Search for the cell housing the specified text and yield its (x, y) center coordinate. 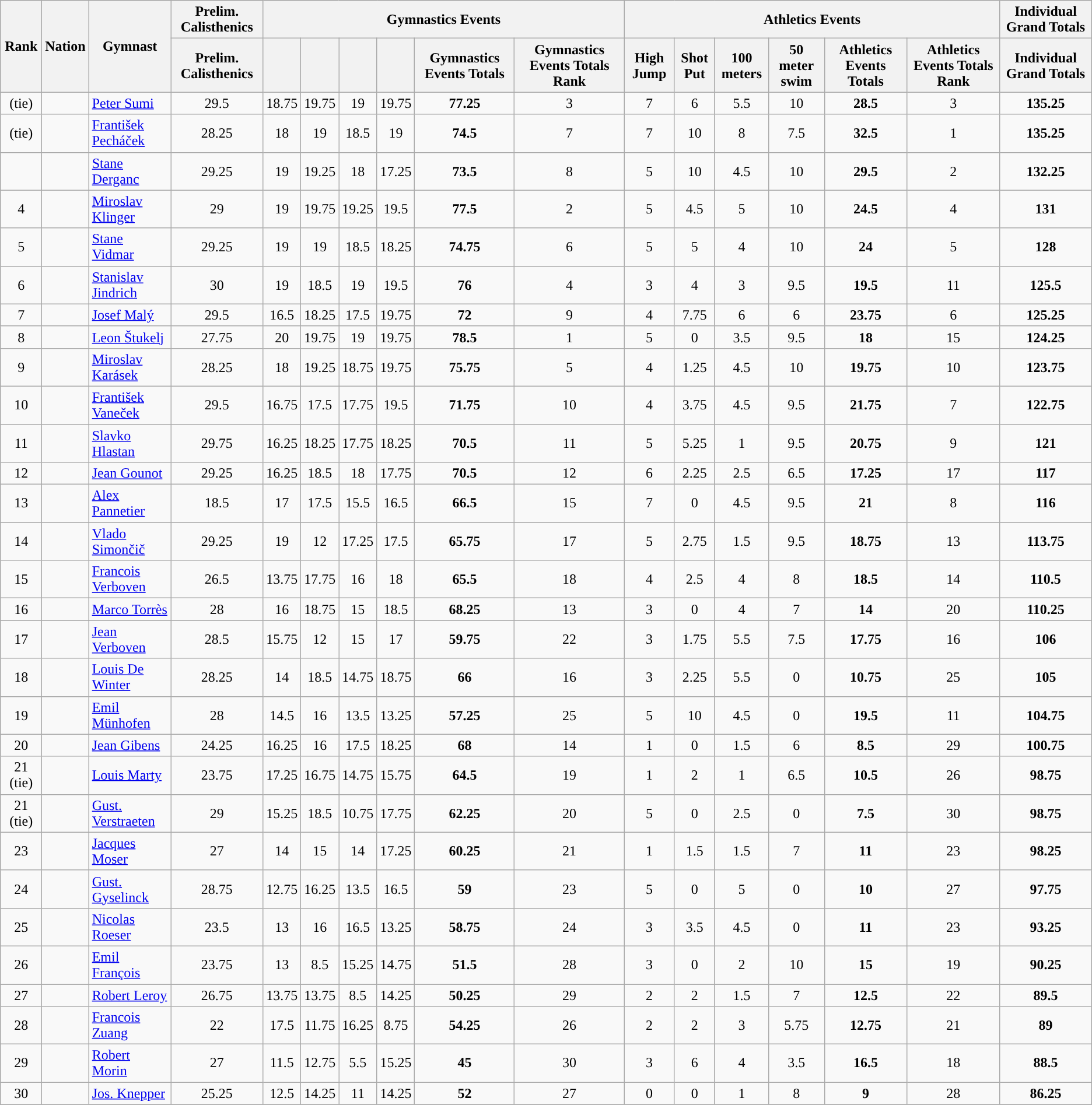
113.75 (1046, 541)
52 (464, 1093)
32.5 (866, 133)
68.25 (464, 609)
90.25 (1046, 964)
58.75 (464, 927)
Miroslav Karásek (129, 367)
2.75 (694, 541)
121 (1046, 443)
66.5 (464, 504)
54.25 (464, 1025)
93.25 (1046, 927)
1.75 (694, 639)
High Jump (649, 65)
128 (1046, 247)
Louis De Winter (129, 678)
123.75 (1046, 367)
Gymnastics Events Totals Rank (569, 65)
68 (464, 745)
24.25 (217, 745)
Miroslav Klinger (129, 209)
11.75 (320, 1025)
Stane Vidmar (129, 247)
59.75 (464, 639)
74.75 (464, 247)
Gymnastics Events Totals (464, 65)
106 (1046, 639)
45 (464, 1064)
Jos. Knepper (129, 1093)
Athletics Events Totals (866, 65)
29.75 (217, 443)
89.5 (1046, 995)
1.25 (694, 367)
71.75 (464, 405)
23.5 (217, 927)
62.25 (464, 813)
125.5 (1046, 285)
Nation (65, 47)
73.5 (464, 171)
Gymnast (129, 47)
Leon Štukelj (129, 337)
Robert Morin (129, 1064)
88.5 (1046, 1064)
100.75 (1046, 745)
Nicolas Roeser (129, 927)
3.75 (694, 405)
Gust. Gyselinck (129, 889)
Jacques Moser (129, 851)
98.25 (1046, 851)
Gust. Verstraeten (129, 813)
Rank (21, 47)
20.75 (866, 443)
8.75 (395, 1025)
Francois Zuang (129, 1025)
50.25 (464, 995)
Louis Marty (129, 776)
89 (1046, 1025)
76 (464, 285)
104.75 (1046, 715)
Stanislav Jindrich (129, 285)
14.5 (282, 715)
Shot Put (694, 65)
125.25 (1046, 315)
110.25 (1046, 609)
Athletics Events Totals Rank (953, 65)
10.5 (866, 776)
72 (464, 315)
117 (1046, 473)
Marco Torrès (129, 609)
7.75 (694, 315)
78.5 (464, 337)
Stane Derganc (129, 171)
131 (1046, 209)
Peter Sumi (129, 103)
11.5 (282, 1064)
60.25 (464, 851)
27.75 (217, 337)
86.25 (1046, 1093)
Emil Münhofen (129, 715)
21.75 (866, 405)
František Pecháček (129, 133)
64.5 (464, 776)
77.5 (464, 209)
59 (464, 889)
110.5 (1046, 580)
Vlado Simončič (129, 541)
František Vaneček (129, 405)
Jean Gounot (129, 473)
Athletics Events (812, 20)
50 meter swim (796, 65)
Josef Malý (129, 315)
26.5 (217, 580)
116 (1046, 504)
65.5 (464, 580)
24.5 (866, 209)
5.75 (796, 1025)
Francois Verboven (129, 580)
15.5 (358, 504)
5.25 (694, 443)
Alex Pannetier (129, 504)
65.75 (464, 541)
132.25 (1046, 171)
124.25 (1046, 337)
25.25 (217, 1093)
Jean Gibens (129, 745)
Gymnastics Events (444, 20)
Robert Leroy (129, 995)
Slavko Hlastan (129, 443)
51.5 (464, 964)
75.75 (464, 367)
122.75 (1046, 405)
26.75 (217, 995)
Emil François (129, 964)
57.25 (464, 715)
74.5 (464, 133)
28.75 (217, 889)
77.25 (464, 103)
105 (1046, 678)
97.75 (1046, 889)
100 meters (741, 65)
66 (464, 678)
Jean Verboven (129, 639)
